From the cell containing the given text, extract its center point as [X, Y] coordinate. 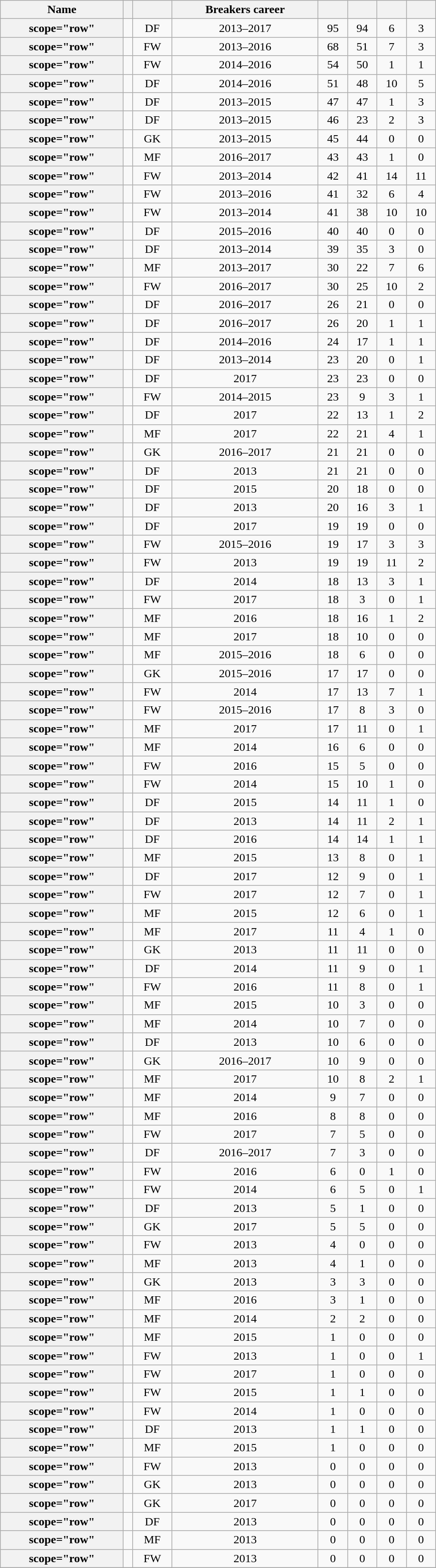
38 [362, 212]
95 [333, 28]
94 [362, 28]
54 [333, 65]
32 [362, 194]
50 [362, 65]
68 [333, 47]
2014–2015 [245, 397]
42 [333, 175]
Name [62, 10]
35 [362, 249]
Breakers career [245, 10]
46 [333, 120]
44 [362, 139]
45 [333, 139]
25 [362, 286]
24 [333, 342]
48 [362, 83]
39 [333, 249]
